From the cell containing the given text, extract its center point as [x, y] coordinate. 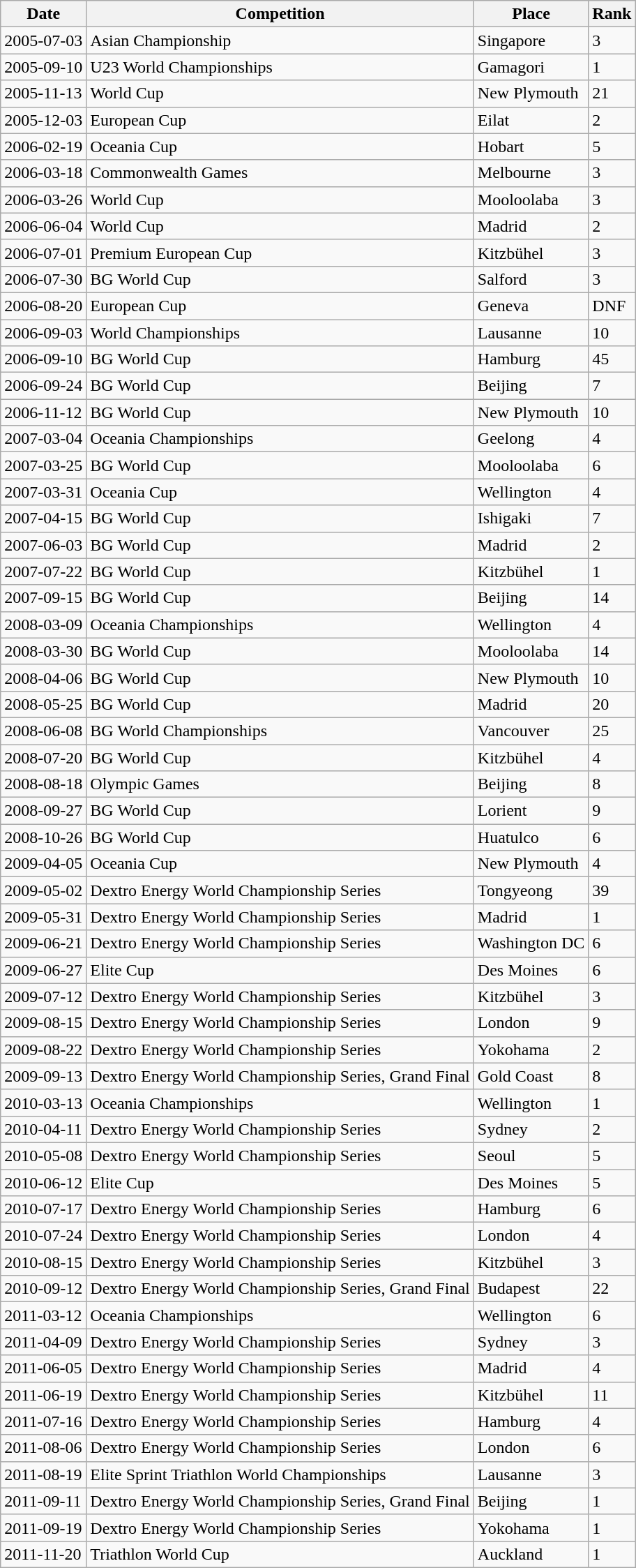
Hobart [531, 147]
22 [612, 1289]
Place [531, 14]
2008-08-18 [43, 784]
2011-03-12 [43, 1315]
2008-05-25 [43, 704]
Vancouver [531, 731]
Lorient [531, 811]
2007-03-31 [43, 492]
2007-03-04 [43, 439]
Huatulco [531, 837]
Olympic Games [280, 784]
2006-11-12 [43, 412]
2006-03-26 [43, 200]
2010-07-24 [43, 1236]
2006-02-19 [43, 147]
2008-09-27 [43, 811]
Date [43, 14]
2008-03-09 [43, 625]
2011-04-09 [43, 1342]
Budapest [531, 1289]
Competition [280, 14]
Gold Coast [531, 1076]
2005-07-03 [43, 40]
Premium European Cup [280, 253]
2006-03-18 [43, 173]
Geneva [531, 306]
Elite Sprint Triathlon World Championships [280, 1474]
Melbourne [531, 173]
2011-09-11 [43, 1501]
2006-07-30 [43, 279]
2010-09-12 [43, 1289]
2007-03-25 [43, 465]
Asian Championship [280, 40]
DNF [612, 306]
2008-07-20 [43, 757]
Triathlon World Cup [280, 1554]
2008-06-08 [43, 731]
2007-09-15 [43, 598]
2009-04-05 [43, 864]
2011-11-20 [43, 1554]
25 [612, 731]
Seoul [531, 1156]
2008-10-26 [43, 837]
2006-06-04 [43, 226]
Singapore [531, 40]
45 [612, 359]
2005-12-03 [43, 120]
Salford [531, 279]
2009-06-27 [43, 970]
2011-06-19 [43, 1395]
Washington DC [531, 943]
2008-04-06 [43, 678]
2005-09-10 [43, 67]
2006-09-24 [43, 386]
2006-08-20 [43, 306]
2010-03-13 [43, 1103]
2007-04-15 [43, 518]
2009-05-02 [43, 890]
2010-08-15 [43, 1262]
2009-05-31 [43, 917]
2011-07-16 [43, 1421]
2007-06-03 [43, 545]
2010-04-11 [43, 1129]
39 [612, 890]
U23 World Championships [280, 67]
2006-09-03 [43, 333]
2009-08-15 [43, 1023]
Eilat [531, 120]
BG World Championships [280, 731]
2010-07-17 [43, 1209]
2011-08-19 [43, 1474]
2007-07-22 [43, 572]
2009-09-13 [43, 1076]
2010-05-08 [43, 1156]
2010-06-12 [43, 1183]
2009-06-21 [43, 943]
2009-07-12 [43, 996]
11 [612, 1395]
World Championships [280, 333]
Ishigaki [531, 518]
Auckland [531, 1554]
2009-08-22 [43, 1050]
2006-07-01 [43, 253]
Geelong [531, 439]
20 [612, 704]
Rank [612, 14]
2008-03-30 [43, 651]
Commonwealth Games [280, 173]
2011-06-05 [43, 1368]
21 [612, 94]
2006-09-10 [43, 359]
Gamagori [531, 67]
2011-09-19 [43, 1528]
2011-08-06 [43, 1448]
2005-11-13 [43, 94]
Tongyeong [531, 890]
